Extract the (X, Y) coordinate from the center of the cell holding the provided text.  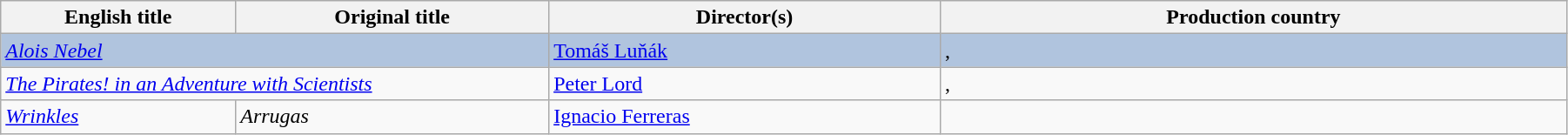
Tomáš Luňák (745, 51)
Production country (1254, 17)
Ignacio Ferreras (745, 117)
Wrinkles (118, 117)
Director(s) (745, 17)
Arrugas (392, 117)
The Pirates! in an Adventure with Scientists (275, 84)
Original title (392, 17)
English title (118, 17)
Alois Nebel (275, 51)
Peter Lord (745, 84)
